Detect which cell encompasses the target text, then output its [x, y] center coordinate. 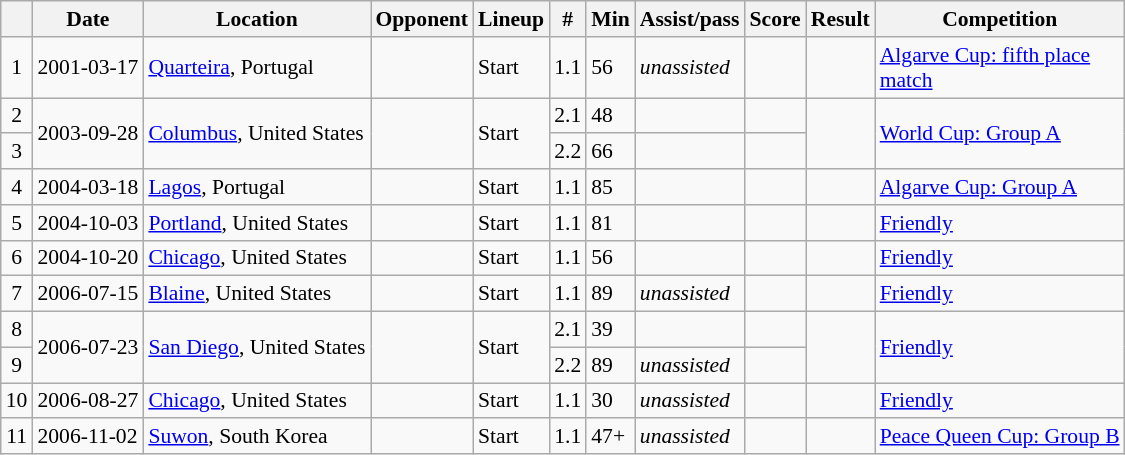
World Cup: Group A [1000, 134]
San Diego, United States [256, 348]
4 [17, 187]
47+ [610, 437]
Assist/pass [690, 19]
2004-10-03 [88, 223]
30 [610, 401]
Lineup [511, 19]
Score [774, 19]
Date [88, 19]
66 [610, 152]
Columbus, United States [256, 134]
9 [17, 365]
2001-03-17 [88, 68]
7 [17, 294]
Algarve Cup: Group A [1000, 187]
3 [17, 152]
81 [610, 223]
Blaine, United States [256, 294]
Portland, United States [256, 223]
39 [610, 330]
48 [610, 116]
2006-07-15 [88, 294]
Lagos, Portugal [256, 187]
Algarve Cup: fifth place match [1000, 68]
1 [17, 68]
Opponent [422, 19]
11 [17, 437]
2004-10-20 [88, 258]
Competition [1000, 19]
# [568, 19]
Min [610, 19]
2003-09-28 [88, 134]
5 [17, 223]
Suwon, South Korea [256, 437]
Quarteira, Portugal [256, 68]
8 [17, 330]
10 [17, 401]
Result [840, 19]
Location [256, 19]
2006-11-02 [88, 437]
2006-08-27 [88, 401]
Peace Queen Cup: Group B [1000, 437]
6 [17, 258]
2004-03-18 [88, 187]
2006-07-23 [88, 348]
85 [610, 187]
2 [17, 116]
